Locate the cell with the specified text and output its (x, y) center coordinate. 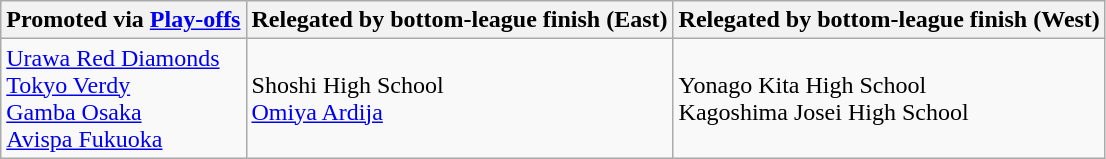
Urawa Red DiamondsTokyo VerdyGamba OsakaAvispa Fukuoka (124, 98)
Yonago Kita High SchoolKagoshima Josei High School (889, 98)
Relegated by bottom-league finish (West) (889, 20)
Relegated by bottom-league finish (East) (460, 20)
Promoted via Play-offs (124, 20)
Shoshi High SchoolOmiya Ardija (460, 98)
